From the cell containing the given text, extract its center point as (X, Y) coordinate. 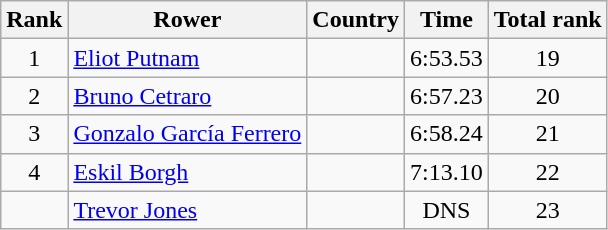
Rower (188, 20)
7:13.10 (447, 172)
Rank (34, 20)
6:57.23 (447, 96)
Time (447, 20)
Country (356, 20)
21 (548, 134)
4 (34, 172)
6:58.24 (447, 134)
Eskil Borgh (188, 172)
3 (34, 134)
6:53.53 (447, 58)
Eliot Putnam (188, 58)
1 (34, 58)
2 (34, 96)
20 (548, 96)
Trevor Jones (188, 210)
19 (548, 58)
Gonzalo García Ferrero (188, 134)
Total rank (548, 20)
DNS (447, 210)
Bruno Cetraro (188, 96)
22 (548, 172)
23 (548, 210)
